Find where the given text appears and provide that cell's center as [x, y] coordinate. 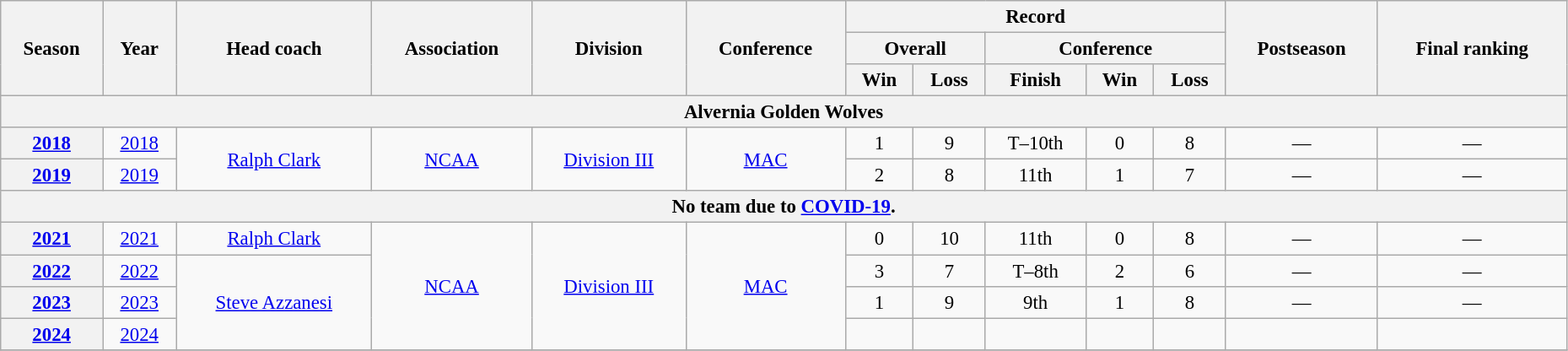
Steve Azzanesi [274, 302]
Finish [1036, 80]
Final ranking [1472, 49]
3 [879, 271]
Postseason [1301, 49]
10 [950, 239]
Division [609, 49]
6 [1189, 271]
T–8th [1036, 271]
Association [452, 49]
Record [1036, 17]
Year [140, 49]
9th [1036, 302]
T–10th [1036, 143]
No team due to COVID-19. [784, 207]
Season [52, 49]
Overall [915, 49]
Head coach [274, 49]
Alvernia Golden Wolves [784, 112]
